Capture the cell that displays the provided text and extract its (x, y) central coordinate. 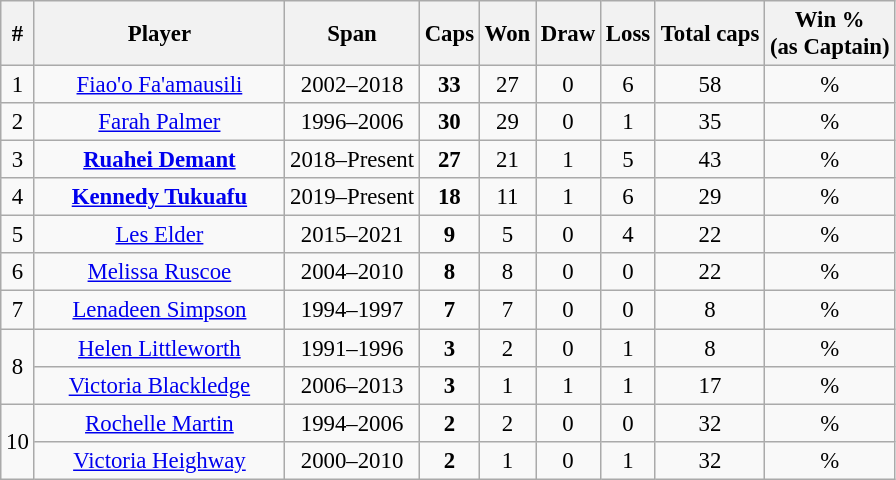
Win %(as Captain) (830, 34)
2015–2021 (352, 235)
10 (18, 442)
Les Elder (160, 235)
Loss (628, 34)
17 (710, 385)
Rochelle Martin (160, 423)
33 (449, 85)
18 (449, 197)
2002–2018 (352, 85)
2004–2010 (352, 273)
Fiao'o Fa'amausili (160, 85)
Victoria Blackledge (160, 385)
11 (507, 197)
Player (160, 34)
2018–Present (352, 160)
# (18, 34)
Total caps (710, 34)
1996–2006 (352, 122)
Caps (449, 34)
58 (710, 85)
21 (507, 160)
Span (352, 34)
Melissa Ruscoe (160, 273)
Kennedy Tukuafu (160, 197)
9 (449, 235)
Victoria Heighway (160, 460)
30 (449, 122)
1994–1997 (352, 310)
2019–Present (352, 197)
2006–2013 (352, 385)
2000–2010 (352, 460)
1991–1996 (352, 348)
Won (507, 34)
Lenadeen Simpson (160, 310)
Farah Palmer (160, 122)
Draw (568, 34)
1994–2006 (352, 423)
43 (710, 160)
Helen Littleworth (160, 348)
35 (710, 122)
Ruahei Demant (160, 160)
